Pinpoint the cell where the given text exists, returning its [x, y] midpoint coordinate. 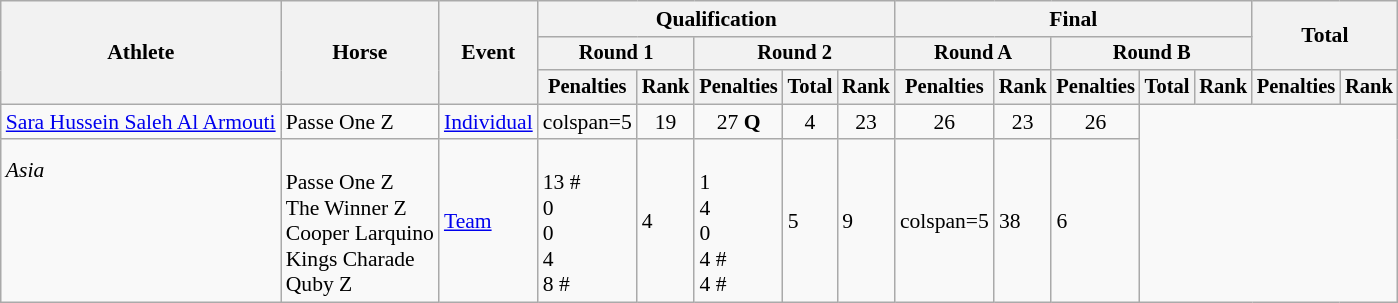
Round A [974, 54]
Individual [488, 122]
Passe One Z [360, 122]
19 [666, 122]
27 Q [738, 122]
38 [1023, 222]
13 #0048 # [588, 222]
Horse [360, 52]
Team [488, 222]
Round 2 [794, 54]
Passe One ZThe Winner ZCooper LarquinoKings CharadeQuby Z [360, 222]
Round 1 [616, 54]
Final [1074, 19]
Qualification [716, 19]
Event [488, 52]
Sara Hussein Saleh Al Armouti [141, 122]
9 [866, 222]
5 [810, 222]
Round B [1151, 54]
14 04 #4 # [738, 222]
6 [1095, 222]
Asia [141, 222]
Athlete [141, 52]
